Capture the cell that displays the provided text and extract its [X, Y] central coordinate. 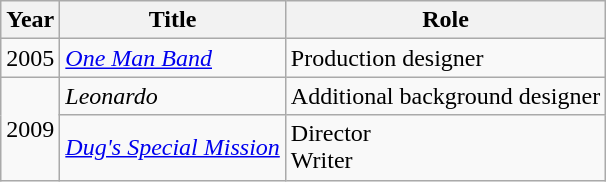
Dug's Special Mission [173, 148]
DirectorWriter [445, 148]
2005 [30, 58]
Leonardo [173, 96]
Production designer [445, 58]
Year [30, 20]
Role [445, 20]
Title [173, 20]
Additional background designer [445, 96]
One Man Band [173, 58]
2009 [30, 128]
